Return [X, Y] of the center of cell containing provided text 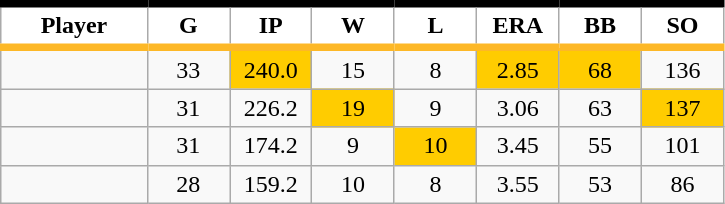
15 [353, 68]
136 [682, 68]
BB [600, 26]
68 [600, 68]
L [435, 26]
Player [74, 26]
3.45 [518, 146]
53 [600, 184]
86 [682, 184]
101 [682, 146]
33 [188, 68]
ERA [518, 26]
W [353, 26]
19 [353, 108]
IP [271, 26]
G [188, 26]
63 [600, 108]
55 [600, 146]
240.0 [271, 68]
3.55 [518, 184]
137 [682, 108]
28 [188, 184]
2.85 [518, 68]
3.06 [518, 108]
174.2 [271, 146]
SO [682, 26]
226.2 [271, 108]
159.2 [271, 184]
